Scan for the cell matching the given text and deliver its (X, Y) coordinate at center. 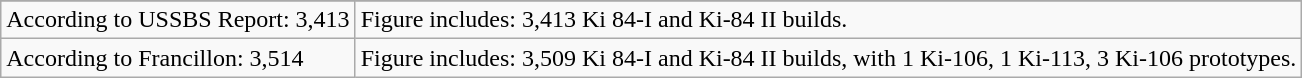
According to Francillon: 3,514 (178, 58)
According to USSBS Report: 3,413 (178, 20)
Figure includes: 3,509 Ki 84-I and Ki-84 II builds, with 1 Ki-106, 1 Ki-113, 3 Ki-106 prototypes. (828, 58)
Figure includes: 3,413 Ki 84-I and Ki-84 II builds. (828, 20)
